For the text-containing cell, return its midpoint in (X, Y) coordinate format. 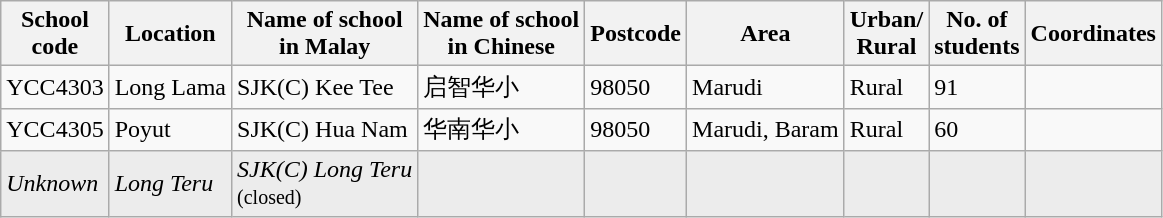
Marudi (766, 88)
Urban/Rural (886, 34)
启智华小 (502, 88)
Schoolcode (55, 34)
Name of schoolin Chinese (502, 34)
Marudi, Baram (766, 130)
Long Teru (170, 184)
Name of schoolin Malay (325, 34)
YCC4305 (55, 130)
60 (977, 130)
No. ofstudents (977, 34)
Unknown (55, 184)
YCC4303 (55, 88)
Postcode (636, 34)
SJK(C) Kee Tee (325, 88)
Poyut (170, 130)
SJK(C) Long Teru(closed) (325, 184)
Area (766, 34)
Coordinates (1093, 34)
华南华小 (502, 130)
91 (977, 88)
Long Lama (170, 88)
Location (170, 34)
SJK(C) Hua Nam (325, 130)
